Locate the cell with the specified text and output its (x, y) center coordinate. 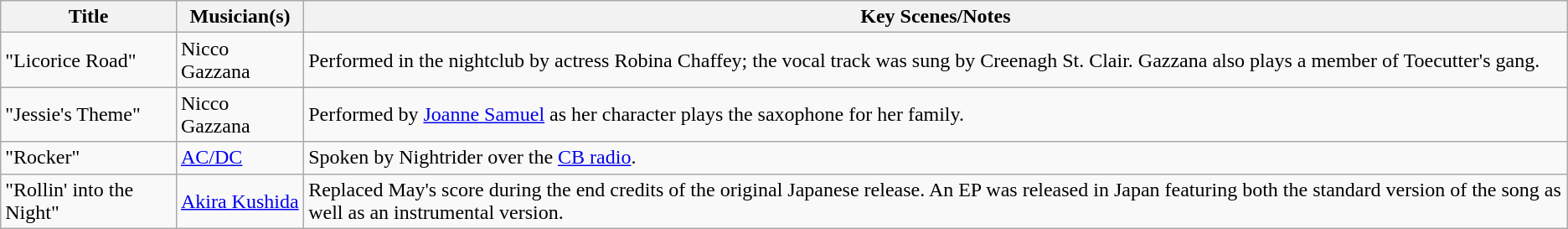
"Rocker" (89, 158)
"Licorice Road" (89, 60)
"Rollin' into the Night" (89, 201)
Musician(s) (240, 17)
Title (89, 17)
AC/DC (240, 158)
Akira Kushida (240, 201)
Spoken by Nightrider over the CB radio. (936, 158)
Performed by Joanne Samuel as her character plays the saxophone for her family. (936, 114)
"Jessie's Theme" (89, 114)
Key Scenes/Notes (936, 17)
